Provide the (x, y) coordinate of the cell's center where the given text is located.  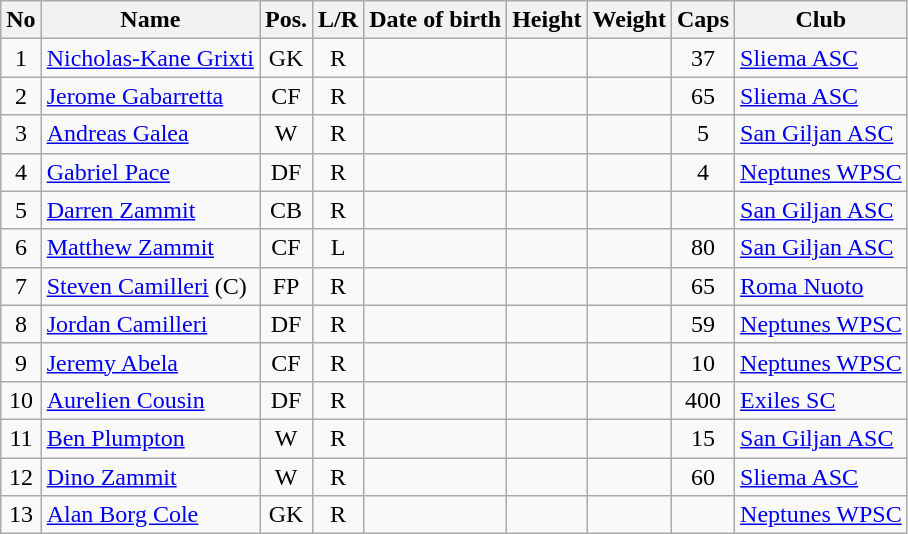
Roma Nuoto (822, 286)
15 (702, 438)
L/R (338, 20)
No (21, 20)
Club (822, 20)
Jeremy Abela (150, 362)
Matthew Zammit (150, 248)
Aurelien Cousin (150, 400)
L (338, 248)
Weight (629, 20)
Alan Borg Cole (150, 515)
Darren Zammit (150, 210)
Steven Camilleri (C) (150, 286)
Nicholas-Kane Grixti (150, 58)
FP (286, 286)
CB (286, 210)
Ben Plumpton (150, 438)
13 (21, 515)
Andreas Galea (150, 134)
60 (702, 477)
12 (21, 477)
80 (702, 248)
37 (702, 58)
Dino Zammit (150, 477)
6 (21, 248)
11 (21, 438)
Height (547, 20)
8 (21, 324)
59 (702, 324)
7 (21, 286)
Name (150, 20)
3 (21, 134)
Jordan Camilleri (150, 324)
9 (21, 362)
Date of birth (436, 20)
Exiles SC (822, 400)
400 (702, 400)
2 (21, 96)
1 (21, 58)
Pos. (286, 20)
Caps (702, 20)
Jerome Gabarretta (150, 96)
Gabriel Pace (150, 172)
